Return [X, Y] of the center of cell containing provided text 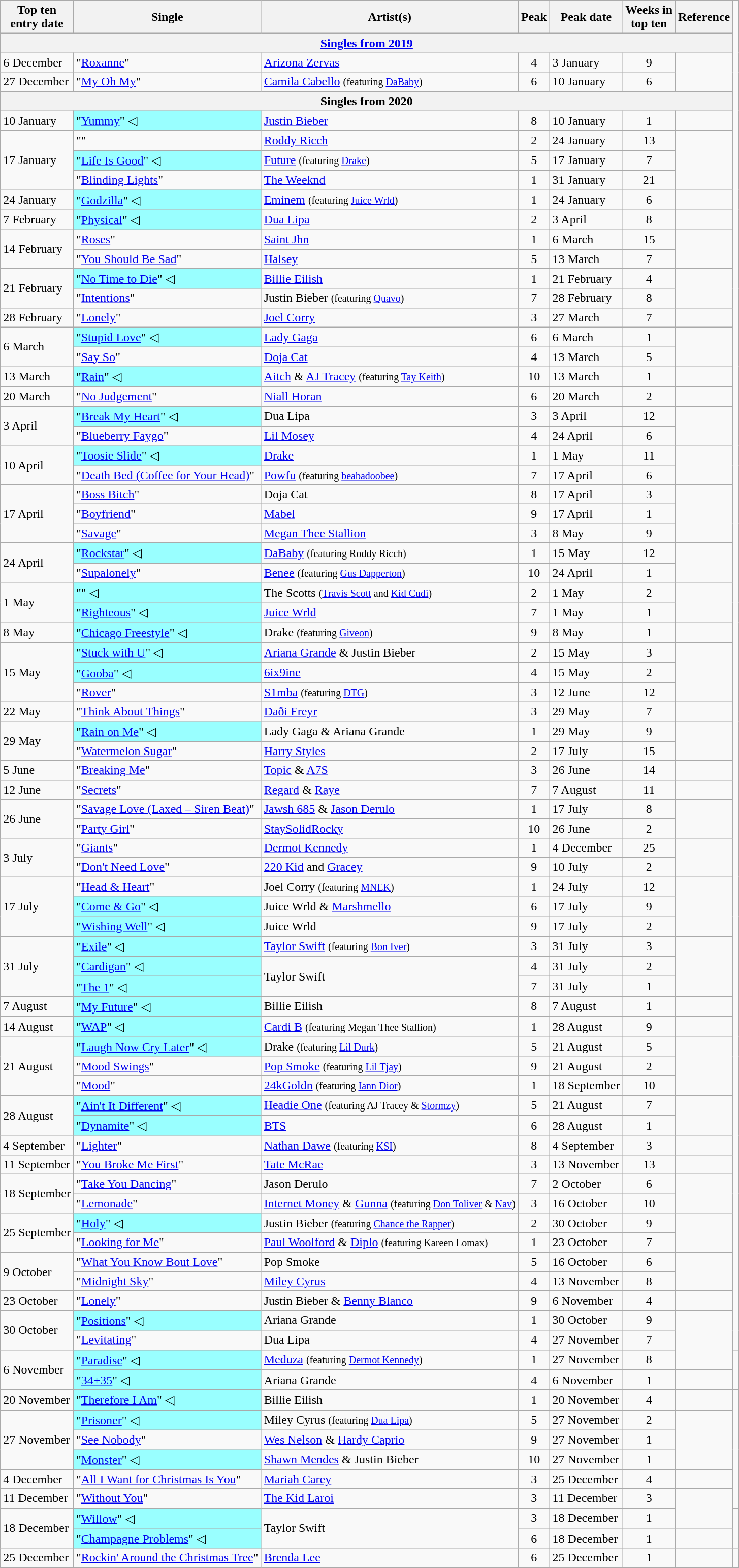
3 January [586, 62]
"Holy" ◁ [167, 1223]
"Blinding Lights" [167, 180]
"Savage Love (Laxed – Siren Beat)" [167, 809]
"Come & Go" ◁ [167, 906]
5 June [37, 770]
Singles from 2020 [367, 101]
Juice Wrld & Marshmello [390, 906]
"Savage" [167, 533]
"Say So" [167, 357]
Paul Woolford & Diplo (featuring Kareen Lomax) [390, 1243]
31 January [586, 180]
Artist(s) [390, 17]
"What You Know Bout Love" [167, 1262]
"Yummy" ◁ [167, 121]
Meduza (featuring Dermot Kennedy) [390, 1360]
220 Kid and Gracey [390, 867]
"Wishing Well" ◁ [167, 926]
11 September [37, 1164]
Megan Thee Stallion [390, 533]
27 March [586, 317]
Justin Bieber (featuring Quavo) [390, 298]
"Breaking Me" [167, 770]
"Therefore I Am" ◁ [167, 1400]
"Rover" [167, 692]
"Lighter" [167, 1145]
"" ◁ [167, 593]
Wes Nelson & Hardy Caprio [390, 1440]
14 August [37, 1027]
Tate McRae [390, 1164]
Peak date [586, 17]
S1mba (featuring DTG) [390, 692]
Jason Derulo [390, 1184]
"34+35" ◁ [167, 1380]
"Ain't It Different" ◁ [167, 1105]
Niall Horan [390, 396]
6 December [37, 62]
"Roses" [167, 239]
"Mood Swings" [167, 1066]
"Death Bed (Coffee for Your Head)" [167, 475]
Joel Corry (featuring MNEK) [390, 886]
"Levitating" [167, 1340]
Drake (featuring Lil Durk) [390, 1047]
"You Should Be Sad" [167, 258]
DaBaby (featuring Roddy Ricch) [390, 553]
9 October [37, 1271]
Nathan Dawe (featuring KSI) [390, 1145]
Lil Mosey [390, 436]
Headie One (featuring AJ Tracey & Stormzy) [390, 1105]
Drake [390, 455]
"WAP" ◁ [167, 1027]
"Head & Heart" [167, 886]
"Righteous" ◁ [167, 612]
Justin Bieber [390, 121]
"Monster" ◁ [167, 1459]
Drake (featuring Giveon) [390, 633]
14 [649, 770]
"Don't Need Love" [167, 867]
"Physical" ◁ [167, 220]
"Stupid Love" ◁ [167, 337]
Mariah Carey [390, 1479]
Brenda Lee [390, 1558]
"Chicago Freestyle" ◁ [167, 633]
3 July [37, 857]
Miley Cyrus [390, 1281]
"Rockin' Around the Christmas Tree" [167, 1558]
"All I Want for Christmas Is You" [167, 1479]
"Gooba" ◁ [167, 673]
Justin Bieber (featuring Chance the Rapper) [390, 1223]
"Life Is Good" ◁ [167, 160]
"Break My Heart" ◁ [167, 416]
"Watermelon Sugar" [167, 751]
Saint Jhn [390, 239]
"Mood" [167, 1086]
"Midnight Sky" [167, 1281]
Topic & A7S [390, 770]
"Positions" ◁ [167, 1320]
10 April [37, 465]
"Toosie Slide" ◁ [167, 455]
14 February [37, 249]
10 July [586, 867]
Mabel [390, 514]
Miley Cyrus (featuring Dua Lipa) [390, 1420]
"Dynamite" ◁ [167, 1126]
Ariana Grande & Justin Bieber [390, 652]
"Take You Dancing" [167, 1184]
Jawsh 685 & Jason Derulo [390, 809]
"Giants" [167, 847]
Reference [704, 17]
"Blueberry Faygo" [167, 436]
7 February [37, 220]
"Laugh Now Cry Later" ◁ [167, 1047]
Regard & Raye [390, 790]
Camila Cabello (featuring DaBaby) [390, 82]
Lady Gaga [390, 337]
24kGoldn (featuring Iann Dior) [390, 1086]
Powfu (featuring beabadoobee) [390, 475]
"Stuck with U" ◁ [167, 652]
"Lemonade" [167, 1203]
"No Judgement" [167, 396]
Pop Smoke (featuring Lil Tjay) [390, 1066]
BTS [390, 1126]
"No Time to Die" ◁ [167, 279]
"Intentions" [167, 298]
"Think About Things" [167, 711]
25 September [37, 1233]
27 December [37, 82]
Roddy Ricch [390, 141]
"Champagne Problems" ◁ [167, 1539]
Singles from 2019 [367, 43]
Internet Money & Gunna (featuring Don Toliver & Nav) [390, 1203]
StaySolidRocky [390, 828]
Dermot Kennedy [390, 847]
"You Broke Me First" [167, 1164]
"Rain" ◁ [167, 377]
Shawn Mendes & Justin Bieber [390, 1459]
"Looking for Me" [167, 1243]
25 [649, 847]
Arizona Zervas [390, 62]
"My Future" ◁ [167, 1006]
"The 1" ◁ [167, 987]
"Boyfriend" [167, 514]
Pop Smoke [390, 1262]
Harry Styles [390, 751]
Top tenentry date [37, 17]
"Secrets" [167, 790]
"Supalonely" [167, 572]
Daði Freyr [390, 711]
2 October [586, 1184]
"Party Girl" [167, 828]
"Godzilla" ◁ [167, 200]
"Without You" [167, 1498]
Lady Gaga & Ariana Grande [390, 731]
Aitch & AJ Tracey (featuring Tay Keith) [390, 377]
"Prisoner" ◁ [167, 1420]
Peak [534, 17]
Future (featuring Drake) [390, 160]
24 July [586, 886]
Weeks intop ten [649, 17]
"Rain on Me" ◁ [167, 731]
"Rockstar" ◁ [167, 553]
The Weeknd [390, 180]
Single [167, 17]
"My Oh My" [167, 82]
The Scotts (Travis Scott and Kid Cudi) [390, 593]
Eminem (featuring Juice Wrld) [390, 200]
"Paradise" ◁ [167, 1360]
Justin Bieber & Benny Blanco [390, 1300]
"Cardigan" ◁ [167, 966]
"See Nobody" [167, 1440]
"Willow" ◁ [167, 1518]
Joel Corry [390, 317]
The Kid Laroi [390, 1498]
"Roxanne" [167, 62]
"Boss Bitch" [167, 495]
6ix9ine [390, 673]
21 [649, 180]
Taylor Swift (featuring Bon Iver) [390, 946]
"Exile" ◁ [167, 946]
Benee (featuring Gus Dapperton) [390, 572]
22 May [37, 711]
Halsey [390, 258]
"" [167, 141]
Cardi B (featuring Megan Thee Stallion) [390, 1027]
